Return the (X, Y) coordinate for the center point of the cell that contains the specified text.  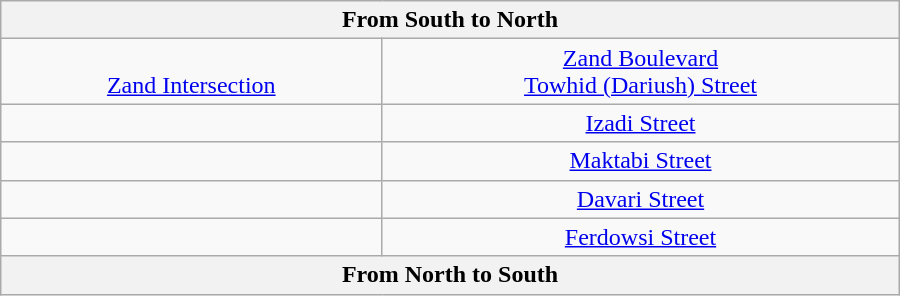
From South to North (450, 20)
Ferdowsi Street (640, 237)
Maktabi Street (640, 161)
Zand Intersection (192, 72)
Zand Boulevard Towhid (Dariush) Street (640, 72)
From North to South (450, 275)
Izadi Street (640, 123)
Davari Street (640, 199)
